Output the (X, Y) coordinate of the center of the cell containing the given text.  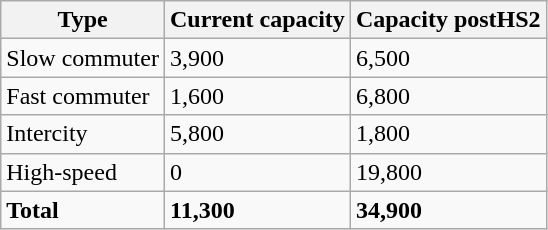
High-speed (83, 172)
34,900 (448, 210)
1,800 (448, 134)
Fast commuter (83, 96)
6,800 (448, 96)
11,300 (257, 210)
1,600 (257, 96)
Total (83, 210)
Type (83, 20)
3,900 (257, 58)
Slow commuter (83, 58)
Intercity (83, 134)
Capacity postHS2 (448, 20)
0 (257, 172)
5,800 (257, 134)
19,800 (448, 172)
Current capacity (257, 20)
6,500 (448, 58)
